Scan for the cell matching the given text and deliver its [X, Y] coordinate at center. 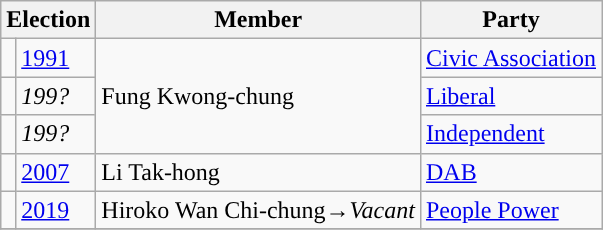
Party [510, 20]
Li Tak-hong [258, 172]
2007 [56, 172]
Election [48, 20]
Hiroko Wan Chi-chung→Vacant [258, 210]
Independent [510, 134]
Fung Kwong-chung [258, 96]
People Power [510, 210]
2019 [56, 210]
Member [258, 20]
Liberal [510, 96]
1991 [56, 58]
Civic Association [510, 58]
DAB [510, 172]
